Search for the cell housing the specified text and yield its (X, Y) center coordinate. 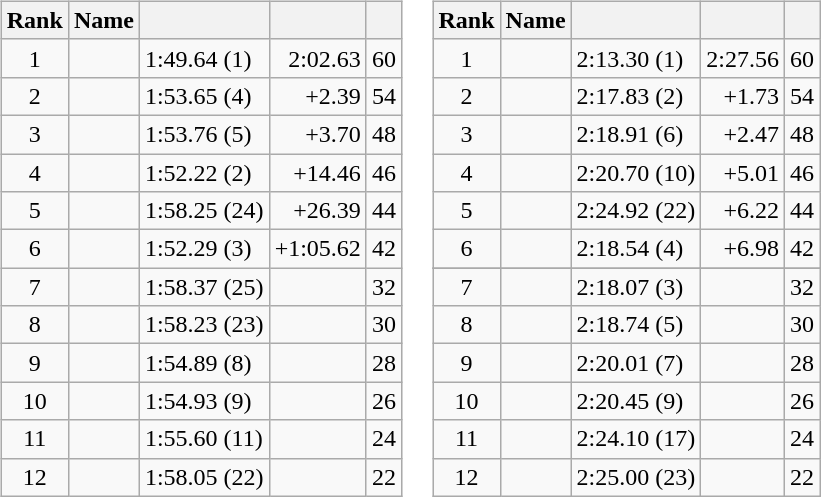
+6.22 (743, 211)
+3.70 (318, 134)
1:49.64 (1) (204, 58)
2:18.91 (6) (636, 134)
1:54.89 (8) (204, 363)
1:58.05 (22) (204, 477)
2:18.54 (4) (636, 249)
2:20.45 (9) (636, 401)
2:25.00 (23) (636, 477)
+14.46 (318, 173)
2:20.70 (10) (636, 173)
+26.39 (318, 211)
1:52.29 (3) (204, 249)
2:17.83 (2) (636, 96)
2:18.74 (5) (636, 325)
1:58.37 (25) (204, 287)
1:53.76 (5) (204, 134)
1:53.65 (4) (204, 96)
+5.01 (743, 173)
2:18.07 (3) (636, 287)
2:13.30 (1) (636, 58)
2:20.01 (7) (636, 363)
2:24.10 (17) (636, 439)
1:52.22 (2) (204, 173)
1:54.93 (9) (204, 401)
1:58.23 (23) (204, 325)
+1:05.62 (318, 249)
2:24.92 (22) (636, 211)
+2.47 (743, 134)
1:55.60 (11) (204, 439)
1:58.25 (24) (204, 211)
2:02.63 (318, 58)
+1.73 (743, 96)
+2.39 (318, 96)
2:27.56 (743, 58)
+6.98 (743, 249)
